Identify which cell holds the provided text, then report its (X, Y) central coordinate. 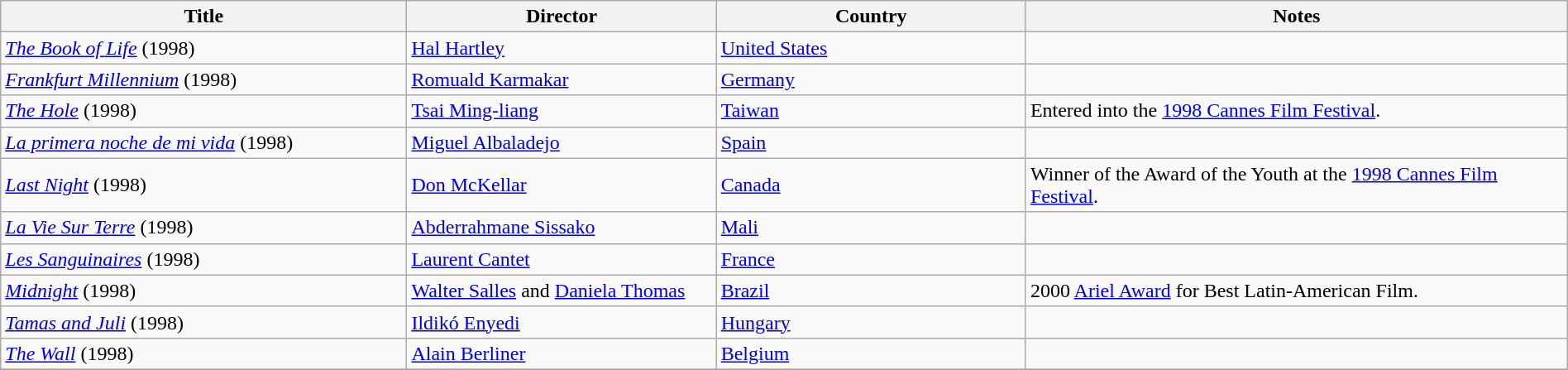
Alain Berliner (562, 353)
Belgium (871, 353)
Midnight (1998) (203, 291)
Tamas and Juli (1998) (203, 322)
Frankfurt Millennium (1998) (203, 79)
Taiwan (871, 111)
Don McKellar (562, 185)
Romuald Karmakar (562, 79)
Spain (871, 142)
The Wall (1998) (203, 353)
Winner of the Award of the Youth at the 1998 Cannes Film Festival. (1297, 185)
Entered into the 1998 Cannes Film Festival. (1297, 111)
United States (871, 48)
Country (871, 17)
La primera noche de mi vida (1998) (203, 142)
Walter Salles and Daniela Thomas (562, 291)
Hungary (871, 322)
Ildikó Enyedi (562, 322)
Mali (871, 228)
Abderrahmane Sissako (562, 228)
Germany (871, 79)
2000 Ariel Award for Best Latin-American Film. (1297, 291)
Director (562, 17)
Brazil (871, 291)
Canada (871, 185)
La Vie Sur Terre (1998) (203, 228)
The Hole (1998) (203, 111)
Hal Hartley (562, 48)
Les Sanguinaires (1998) (203, 259)
France (871, 259)
The Book of Life (1998) (203, 48)
Title (203, 17)
Notes (1297, 17)
Miguel Albaladejo (562, 142)
Laurent Cantet (562, 259)
Last Night (1998) (203, 185)
Tsai Ming-liang (562, 111)
